Provide the [x, y] coordinate of the cell's center where the given text is located.  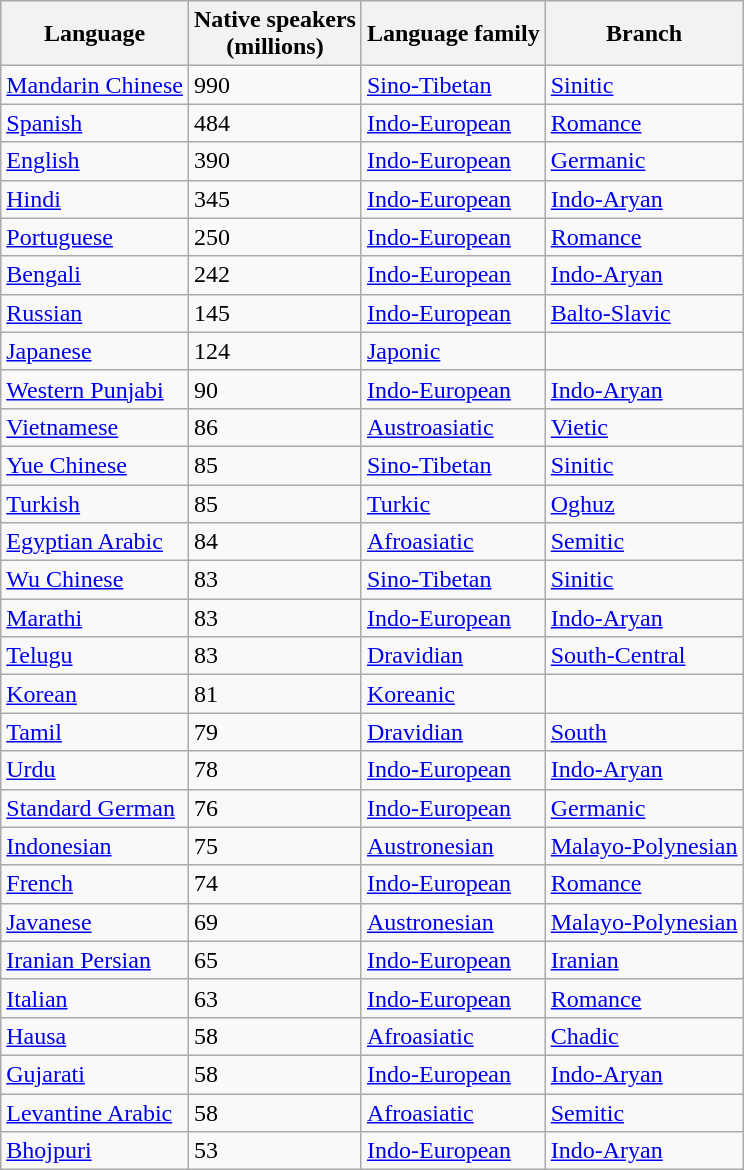
345 [274, 199]
Austroasiatic [453, 427]
Telugu [95, 656]
Hindi [95, 199]
Branch [644, 34]
74 [274, 884]
Indonesian [95, 846]
484 [274, 123]
Russian [95, 313]
Tamil [95, 732]
Vietnamese [95, 427]
Western Punjabi [95, 389]
145 [274, 313]
Urdu [95, 770]
990 [274, 85]
Wu Chinese [95, 580]
Native speakers(millions) [274, 34]
76 [274, 808]
Balto-Slavic [644, 313]
242 [274, 275]
63 [274, 998]
Egyptian Arabic [95, 542]
75 [274, 846]
Bhojpuri [95, 1151]
Yue Chinese [95, 465]
79 [274, 732]
124 [274, 351]
Gujarati [95, 1074]
Turkish [95, 503]
86 [274, 427]
Portuguese [95, 237]
Korean [95, 694]
Chadic [644, 1036]
Language [95, 34]
South [644, 732]
English [95, 161]
Turkic [453, 503]
Iranian [644, 960]
65 [274, 960]
69 [274, 922]
84 [274, 542]
Vietic [644, 427]
Hausa [95, 1036]
Language family [453, 34]
Standard German [95, 808]
Italian [95, 998]
Javanese [95, 922]
Japanese [95, 351]
French [95, 884]
Levantine Arabic [95, 1113]
South-Central [644, 656]
Bengali [95, 275]
250 [274, 237]
Mandarin Chinese [95, 85]
81 [274, 694]
Iranian Persian [95, 960]
Japonic [453, 351]
78 [274, 770]
390 [274, 161]
90 [274, 389]
Marathi [95, 618]
Oghuz [644, 503]
53 [274, 1151]
Spanish [95, 123]
Koreanic [453, 694]
